Capture the cell that displays the provided text and extract its [x, y] central coordinate. 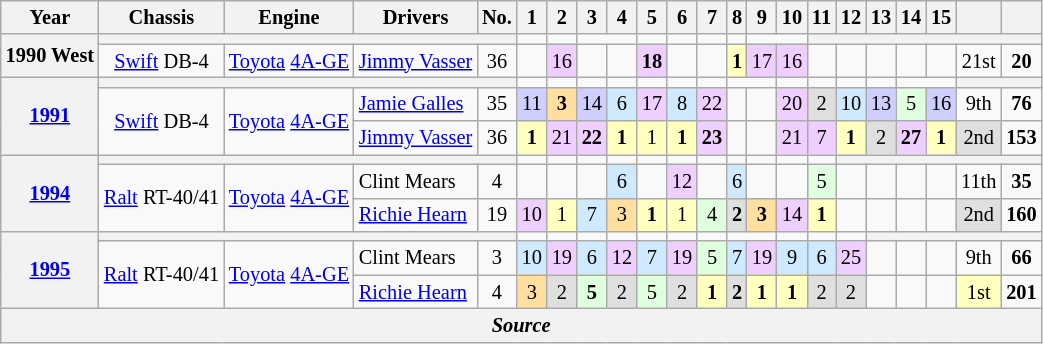
160 [1021, 215]
11th [978, 181]
Engine [289, 17]
18 [652, 61]
21st [978, 61]
201 [1021, 292]
27 [911, 138]
15 [941, 17]
1991 [50, 116]
23 [712, 138]
Chassis [162, 17]
No. [497, 17]
Drivers [416, 17]
1995 [50, 270]
Jamie Galles [416, 104]
76 [1021, 104]
25 [851, 258]
1st [978, 292]
Source [522, 325]
1994 [50, 192]
153 [1021, 138]
Year [50, 17]
1990 West [50, 56]
66 [1021, 258]
